Detect which cell encompasses the target text, then output its [X, Y] center coordinate. 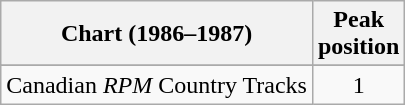
Peakposition [358, 34]
Chart (1986–1987) [157, 34]
Canadian RPM Country Tracks [157, 85]
1 [358, 85]
